Scan for the cell matching the given text and deliver its (X, Y) coordinate at center. 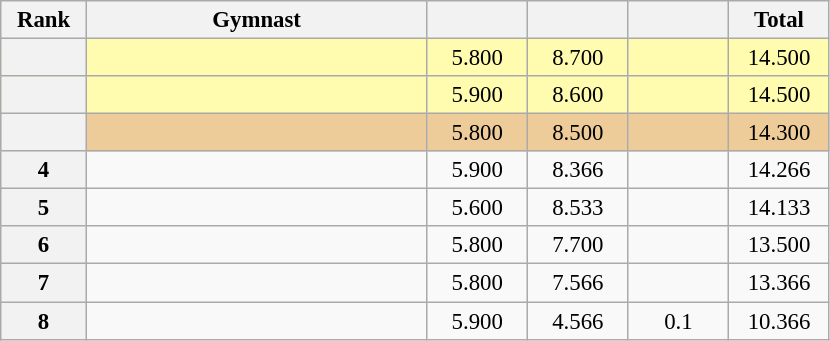
10.366 (780, 321)
0.1 (678, 321)
13.500 (780, 245)
Rank (44, 20)
8.366 (578, 170)
5.600 (478, 208)
14.266 (780, 170)
Gymnast (256, 20)
4.566 (578, 321)
6 (44, 245)
8.700 (578, 58)
4 (44, 170)
Total (780, 20)
8.500 (578, 133)
7 (44, 283)
8.600 (578, 95)
13.366 (780, 283)
8.533 (578, 208)
7.566 (578, 283)
5 (44, 208)
14.133 (780, 208)
14.300 (780, 133)
7.700 (578, 245)
8 (44, 321)
